Find where the given text appears and provide that cell's center as (x, y) coordinate. 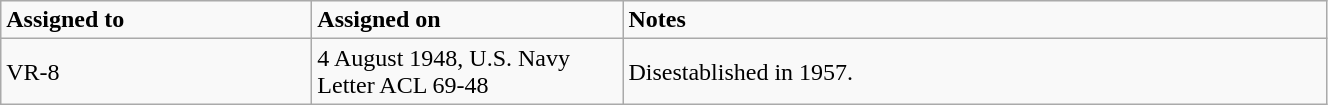
VR-8 (156, 72)
Assigned on (468, 20)
Notes (975, 20)
4 August 1948, U.S. Navy Letter ACL 69-48 (468, 72)
Disestablished in 1957. (975, 72)
Assigned to (156, 20)
